For the text-containing cell, return its midpoint in (X, Y) coordinate format. 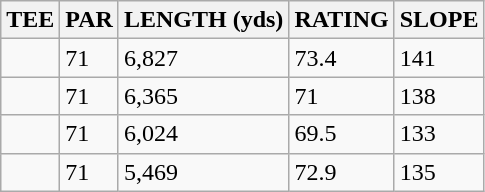
5,469 (203, 172)
SLOPE (439, 20)
138 (439, 96)
73.4 (342, 58)
6,365 (203, 96)
72.9 (342, 172)
LENGTH (yds) (203, 20)
141 (439, 58)
RATING (342, 20)
135 (439, 172)
6,024 (203, 134)
6,827 (203, 58)
133 (439, 134)
TEE (30, 20)
PAR (90, 20)
69.5 (342, 134)
